Output the [X, Y] coordinate of the center of the cell containing the given text.  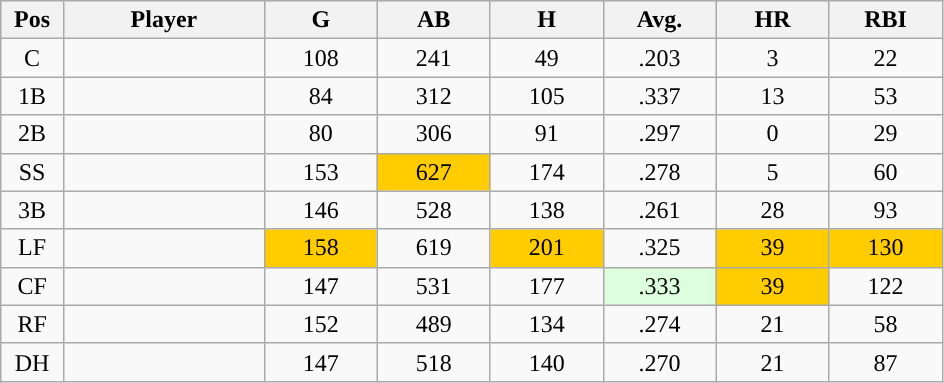
91 [546, 134]
2B [32, 134]
.325 [660, 248]
3B [32, 210]
AB [434, 20]
80 [320, 134]
DH [32, 362]
29 [886, 134]
177 [546, 286]
C [32, 58]
.333 [660, 286]
140 [546, 362]
H [546, 20]
.278 [660, 172]
49 [546, 58]
.270 [660, 362]
158 [320, 248]
108 [320, 58]
Player [164, 20]
105 [546, 96]
531 [434, 286]
Pos [32, 20]
0 [772, 134]
.337 [660, 96]
HR [772, 20]
SS [32, 172]
22 [886, 58]
87 [886, 362]
306 [434, 134]
G [320, 20]
3 [772, 58]
RF [32, 324]
138 [546, 210]
58 [886, 324]
LF [32, 248]
13 [772, 96]
28 [772, 210]
.274 [660, 324]
CF [32, 286]
.203 [660, 58]
528 [434, 210]
174 [546, 172]
619 [434, 248]
312 [434, 96]
201 [546, 248]
Avg. [660, 20]
241 [434, 58]
1B [32, 96]
60 [886, 172]
.261 [660, 210]
84 [320, 96]
53 [886, 96]
130 [886, 248]
489 [434, 324]
627 [434, 172]
518 [434, 362]
.297 [660, 134]
5 [772, 172]
152 [320, 324]
134 [546, 324]
RBI [886, 20]
146 [320, 210]
93 [886, 210]
153 [320, 172]
122 [886, 286]
